Return the [X, Y] coordinate for the center point of the cell that contains the specified text.  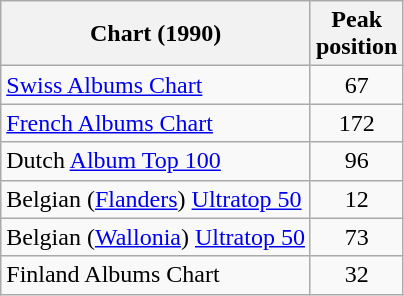
172 [356, 123]
67 [356, 85]
Chart (1990) [156, 34]
Belgian (Flanders) Ultratop 50 [156, 199]
Peakposition [356, 34]
73 [356, 237]
Dutch Album Top 100 [156, 161]
96 [356, 161]
French Albums Chart [156, 123]
Belgian (Wallonia) Ultratop 50 [156, 237]
Finland Albums Chart [156, 275]
12 [356, 199]
Swiss Albums Chart [156, 85]
32 [356, 275]
